Detect which cell encompasses the target text, then output its (X, Y) center coordinate. 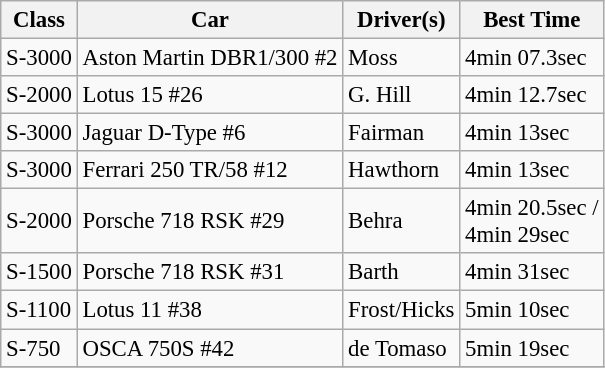
4min 07.3sec (532, 58)
Lotus 15 #26 (210, 95)
OSCA 750S #42 (210, 348)
Moss (402, 58)
5min 19sec (532, 348)
4min 20.5sec / 4min 29sec (532, 222)
S-750 (39, 348)
S-1100 (39, 310)
S-1500 (39, 273)
4min 31sec (532, 273)
Jaguar D-Type #6 (210, 133)
G. Hill (402, 95)
Behra (402, 222)
de Tomaso (402, 348)
4min 12.7sec (532, 95)
5min 10sec (532, 310)
Porsche 718 RSK #29 (210, 222)
Frost/Hicks (402, 310)
Ferrari 250 TR/58 #12 (210, 170)
Best Time (532, 20)
Fairman (402, 133)
Lotus 11 #38 (210, 310)
Hawthorn (402, 170)
Class (39, 20)
Aston Martin DBR1/300 #2 (210, 58)
Car (210, 20)
Driver(s) (402, 20)
Porsche 718 RSK #31 (210, 273)
Barth (402, 273)
